Find where the given text appears and provide that cell's center as (X, Y) coordinate. 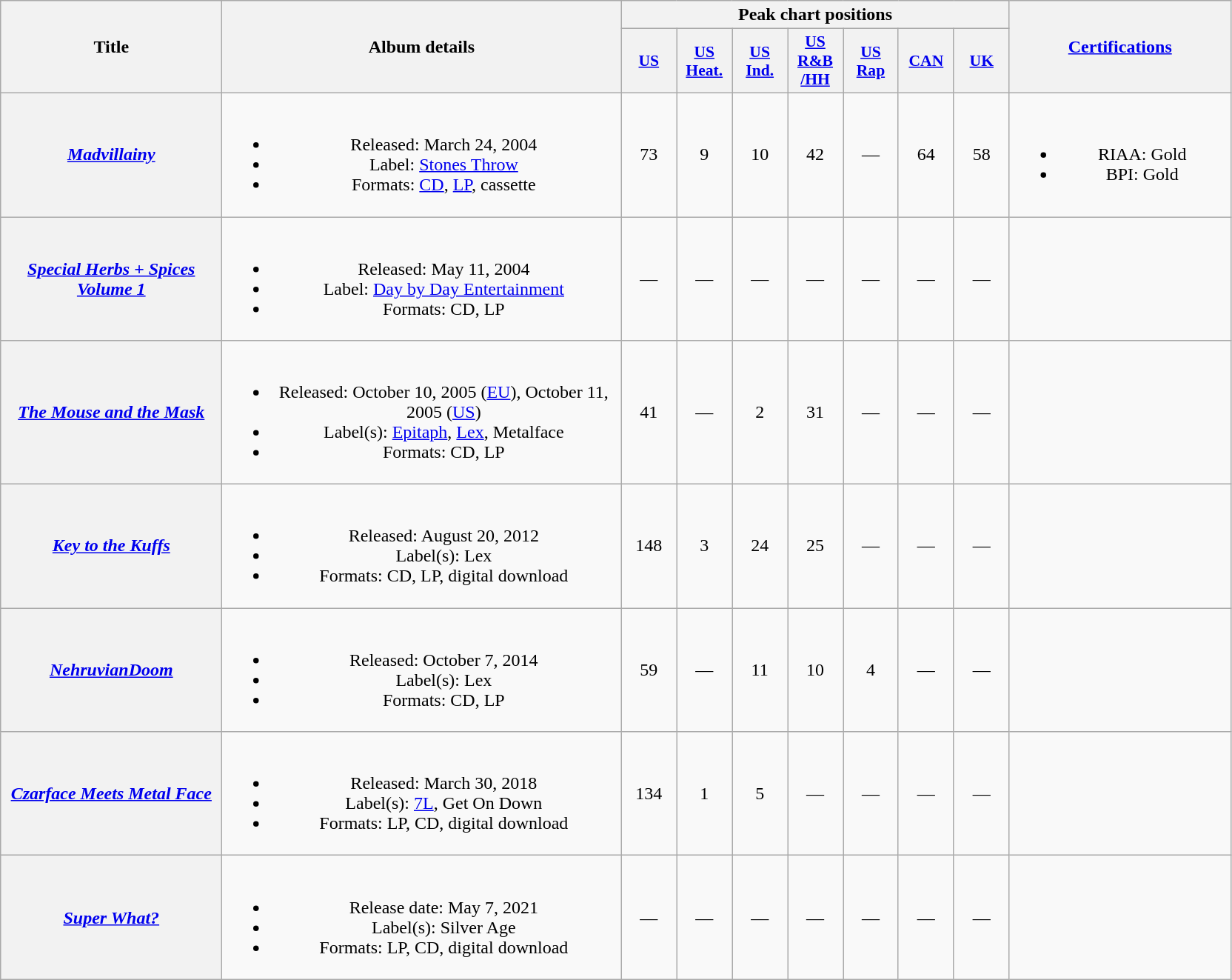
Super What? (111, 917)
Czarface Meets Metal Face (111, 794)
Released: May 11, 2004Label: Day by Day EntertainmentFormats: CD, LP (422, 279)
USR&B/HH (816, 61)
25 (816, 547)
4 (871, 670)
US (649, 61)
NehruvianDoom (111, 670)
RIAA: GoldBPI: Gold (1119, 154)
Album details (422, 47)
42 (816, 154)
58 (982, 154)
5 (760, 794)
USRap (871, 61)
41 (649, 413)
Released: March 30, 2018Label(s): 7L, Get On DownFormats: LP, CD, digital download (422, 794)
Released: October 10, 2005 (EU), October 11, 2005 (US)Label(s): Epitaph, Lex, MetalfaceFormats: CD, LP (422, 413)
73 (649, 154)
USInd. (760, 61)
24 (760, 547)
64 (925, 154)
Released: March 24, 2004Label: Stones ThrowFormats: CD, LP, cassette (422, 154)
1 (705, 794)
Title (111, 47)
Release date: May 7, 2021Label(s): Silver AgeFormats: LP, CD, digital download (422, 917)
Special Herbs + Spices Volume 1 (111, 279)
9 (705, 154)
UK (982, 61)
Released: October 7, 2014Label(s): LexFormats: CD, LP (422, 670)
Released: August 20, 2012Label(s): LexFormats: CD, LP, digital download (422, 547)
The Mouse and the Mask (111, 413)
31 (816, 413)
Madvillainy (111, 154)
2 (760, 413)
Certifications (1119, 47)
11 (760, 670)
Peak chart positions (815, 15)
148 (649, 547)
3 (705, 547)
59 (649, 670)
134 (649, 794)
CAN (925, 61)
Key to the Kuffs (111, 547)
USHeat. (705, 61)
